Extract the (X, Y) coordinate from the center of the cell holding the provided text.  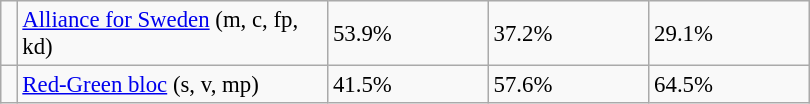
41.5% (408, 85)
64.5% (730, 85)
Red-Green bloc (s, v, mp) (172, 85)
Alliance for Sweden (m, c, fp, kd) (172, 34)
57.6% (568, 85)
37.2% (568, 34)
29.1% (730, 34)
53.9% (408, 34)
